From the cell containing the given text, extract its center point as [x, y] coordinate. 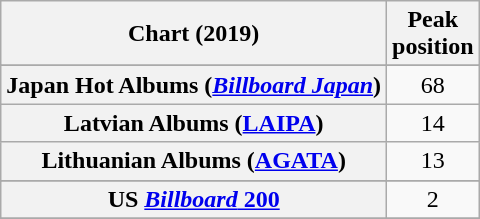
Chart (2019) [194, 34]
13 [433, 161]
Peakposition [433, 34]
Latvian Albums (LAIPA) [194, 123]
US Billboard 200 [194, 199]
14 [433, 123]
Lithuanian Albums (AGATA) [194, 161]
Japan Hot Albums (Billboard Japan) [194, 85]
2 [433, 199]
68 [433, 85]
